Find where the given text appears and provide that cell's center as (x, y) coordinate. 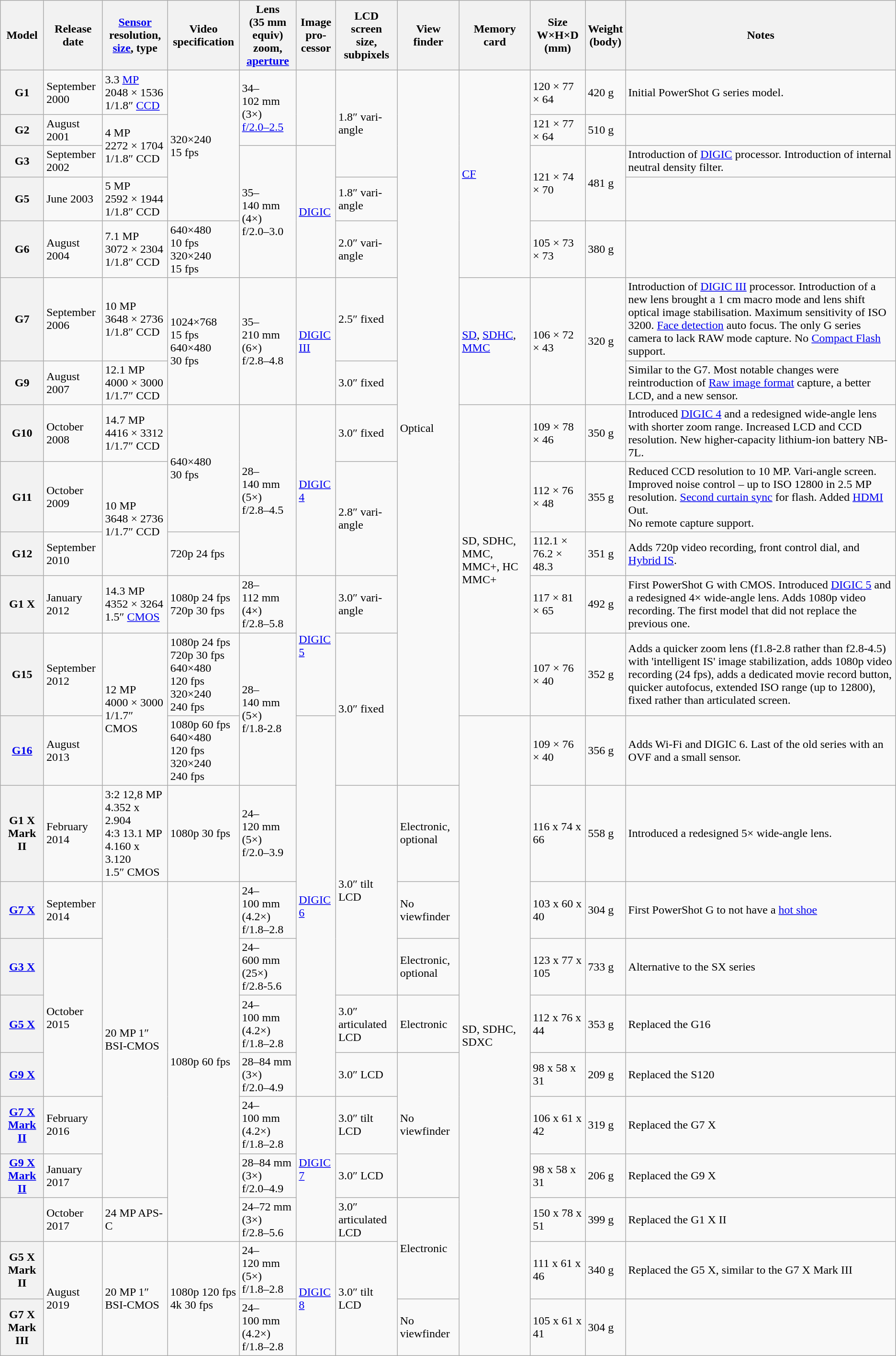
1024×768 15 fps640×480 30 fps (203, 341)
106 x 61 x 42 (558, 1125)
112 x 76 x 44 (558, 1024)
G10 (22, 433)
103 x 60 x 40 (558, 910)
DIGIC 8 (316, 1299)
DIGIC (316, 212)
1080p 24 fps720p 30 fps640×480 120 fps320×240 240 fps (203, 674)
640×480 30 fps (203, 468)
Introduction of DIGIC processor. Introduction of internal neutral density filter. (761, 161)
Adds 720p video recording, front control dial, and Hybrid IS. (761, 554)
121 × 74 × 70 (558, 183)
3:2 12,8 MP 4.352 x 2.9044:3 13.1 MP 4.160 x 3.1201.5″ CMOS (135, 834)
DIGIC 5 (316, 645)
Memorycard (495, 35)
Replaced the G9 X (761, 1175)
Similar to the G7. Most notable changes were reintroduction of Raw image format capture, a better LCD, and a new sensor. (761, 383)
September 2010 (73, 554)
G7 X Mark III (22, 1327)
G11 (22, 497)
34–102 mm (3×)f/2.0–2.5 (268, 108)
Adds Wi-Fi and DIGIC 6. Last of the old series with an OVF and a small sensor. (761, 751)
10 MP3648 × 27361/1.7″ CCD (135, 519)
Video specification (203, 35)
105 x 61 x 41 (558, 1327)
G7 X Mark II (22, 1125)
Replaced the G1 X II (761, 1220)
12.1 MP4000 × 30001/1.7″ CCD (135, 383)
24 MP APS-C (135, 1220)
G3 (22, 161)
SizeW×H×D(mm) (558, 35)
Initial PowerShot G series model. (761, 92)
640×480 10 fps320×240 15 fps (203, 249)
G5 X Mark II (22, 1270)
Alternative to the SX series (761, 967)
G1 X Mark II (22, 834)
14.3 MP 4352 × 3264 1.5″ CMOS (135, 604)
January 2017 (73, 1175)
24–120 mm (5×)f/2.0–3.9 (268, 834)
Weight(body) (605, 35)
September 2006 (73, 319)
October 2008 (73, 433)
28–112 mm (4×)f/2.8–5.8 (268, 604)
2.0″ vari-angle (367, 249)
24–600 mm (25×)f/2.8-5.6 (268, 967)
October 2009 (73, 497)
G15 (22, 674)
106 × 72 × 43 (558, 341)
105 × 73 × 73 (558, 249)
2.8″ vari-angle (367, 519)
G3 X (22, 967)
Lens (35 mm equiv)zoom, aperture (268, 35)
October 2015 (73, 1017)
G9 X (22, 1074)
3.3 MP2048 × 15361/1.8″ CCD (135, 92)
G1 (22, 92)
G7 X (22, 910)
G6 (22, 249)
Replaced the G16 (761, 1024)
G5 (22, 199)
First PowerShot G to not have a hot shoe (761, 910)
1080p 24 fps720p 30 fps (203, 604)
4 MP2272 × 17041/1.8″ CCD (135, 146)
35–140 mm (4×)f/2.0–3.0 (268, 212)
September 2012 (73, 674)
February 2016 (73, 1125)
G5 X (22, 1024)
June 2003 (73, 199)
1080p 60 fps (203, 1062)
35–210 mm (6×)f/2.8–4.8 (268, 341)
View finder (428, 35)
Imagepro-cessor (316, 35)
7.1 MP3072 × 23041/1.8″ CCD (135, 249)
28–140 mm (5×)f/2.8–4.5 (268, 490)
320 g (605, 341)
353 g (605, 1024)
123 x 77 x 105 (558, 967)
Replaced the G5 X, similar to the G7 X Mark III (761, 1270)
September 2000 (73, 92)
350 g (605, 433)
111 x 61 x 46 (558, 1270)
320×240 15 fps (203, 146)
G9 (22, 383)
10 MP3648 × 27361/1.8″ CCD (135, 319)
319 g (605, 1125)
720p 24 fps (203, 554)
Introduced a redesigned 5× wide-angle lens. (761, 834)
120 × 77 × 64 (558, 92)
Notes (761, 35)
Optical (428, 428)
420 g (605, 92)
109 × 76 × 40 (558, 751)
352 g (605, 674)
510 g (605, 130)
492 g (605, 604)
117 × 81 × 65 (558, 604)
G1 X (22, 604)
DIGIC 7 (316, 1169)
109 × 78 × 46 (558, 433)
24–120 mm (5×)f/1.8–2.8 (268, 1270)
DIGIC 4 (316, 490)
150 x 78 x 51 (558, 1220)
Sensorresolution, size, type (135, 35)
107 × 76 × 40 (558, 674)
351 g (605, 554)
G12 (22, 554)
733 g (605, 967)
481 g (605, 183)
January 2012 (73, 604)
August 2001 (73, 130)
14.7 MP4416 × 33121/1.7″ CCD (135, 433)
5 MP2592 × 19441/1.8″ CCD (135, 199)
September 2002 (73, 161)
October 2017 (73, 1220)
355 g (605, 497)
SD, SDHC, SDXC (495, 1036)
356 g (605, 751)
558 g (605, 834)
116 x 74 x 66 (558, 834)
24–72 mm (3×)f/2.8–5.6 (268, 1220)
September 2014 (73, 910)
206 g (605, 1175)
28–140 mm (5×)f/1.8-2.8 (268, 710)
G7 (22, 319)
SD, SDHC, MMC, MMC+, HC MMC+ (495, 560)
CF (495, 174)
August 2004 (73, 249)
121 × 77 × 64 (558, 130)
1080p 120 fps4k 30 fps (203, 1299)
February 2014 (73, 834)
SD, SDHC, MMC (495, 341)
340 g (605, 1270)
112.1 × 76.2 × 48.3 (558, 554)
399 g (605, 1220)
Replaced the G7 X (761, 1125)
Replaced the S120 (761, 1074)
380 g (605, 249)
DIGIC 6 (316, 906)
2.5″ fixed (367, 319)
3.0″ vari-angle (367, 604)
DIGIC III (316, 341)
1080p 60 fps640×480 120 fps320×240 240 fps (203, 751)
112 × 76 × 48 (558, 497)
August 2019 (73, 1299)
August 2013 (73, 751)
12 MP4000 × 30001/1.7″ CMOS (135, 710)
August 2007 (73, 383)
G9 X Mark II (22, 1175)
G16 (22, 751)
Model (22, 35)
G2 (22, 130)
Releasedate (73, 35)
209 g (605, 1074)
1080p 30 fps (203, 834)
LCD screensize, subpixels (367, 35)
